Identify which cell holds the provided text, then report its [x, y] central coordinate. 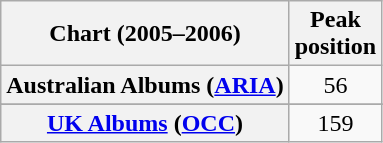
Australian Albums (ARIA) [145, 85]
Chart (2005–2006) [145, 34]
Peakposition [335, 34]
159 [335, 123]
UK Albums (OCC) [145, 123]
56 [335, 85]
